Capture the cell that displays the provided text and extract its (x, y) central coordinate. 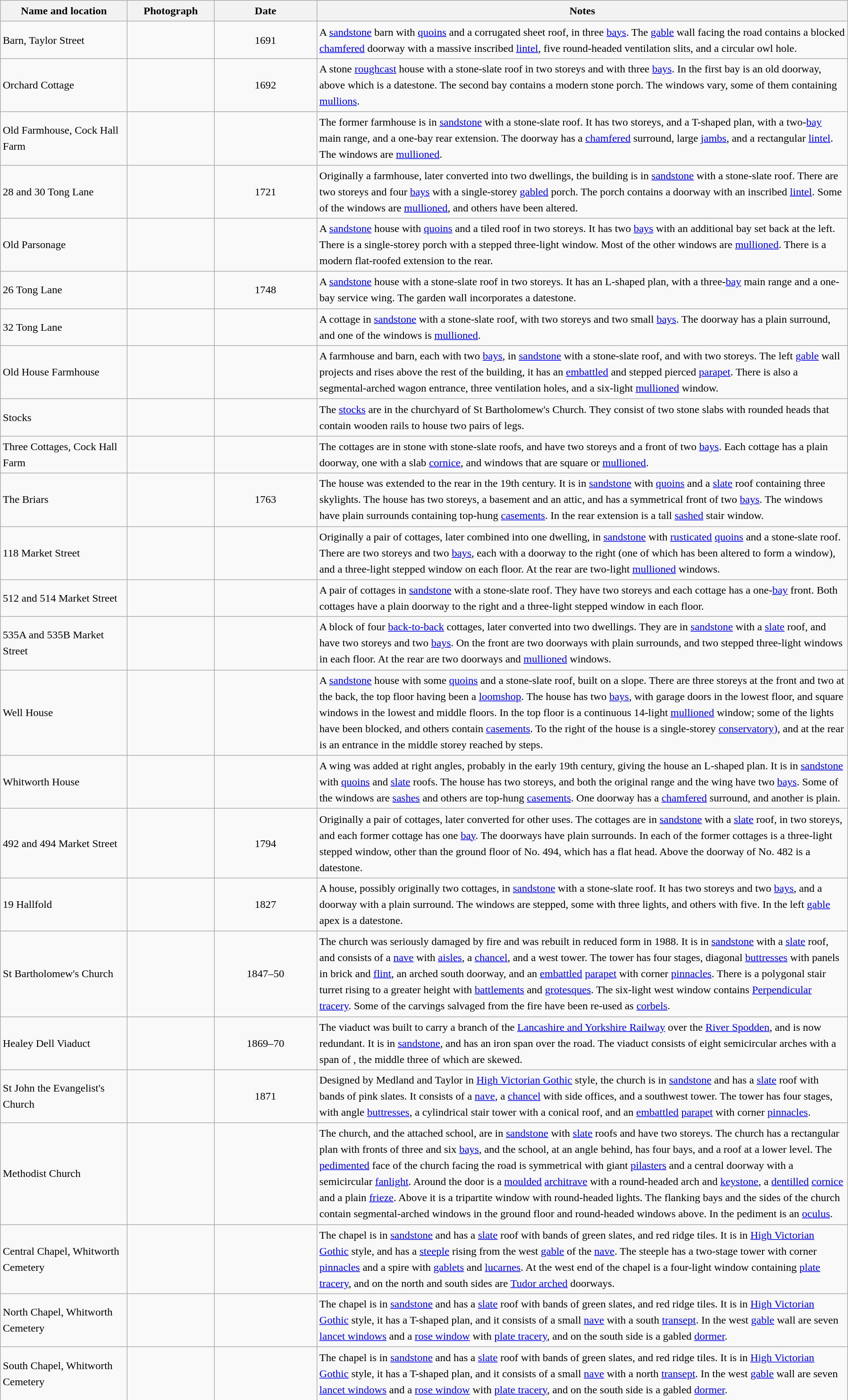
Stocks (64, 417)
1692 (266, 85)
Photograph (171, 11)
1691 (266, 40)
535A and 535B Market Street (64, 644)
Barn, Taylor Street (64, 40)
492 and 494 Market Street (64, 843)
512 and 514 Market Street (64, 598)
Notes (582, 11)
Healey Dell Viaduct (64, 1043)
Three Cottages, Cock Hall Farm (64, 454)
Orchard Cottage (64, 85)
Methodist Church (64, 1174)
1721 (266, 191)
26 Tong Lane (64, 290)
1763 (266, 500)
Name and location (64, 11)
28 and 30 Tong Lane (64, 191)
1871 (266, 1096)
Whitworth House (64, 782)
Central Chapel, Whitworth Cemetery (64, 1259)
Old House Farmhouse (64, 372)
1827 (266, 905)
Old Parsonage (64, 245)
1748 (266, 290)
19 Hallfold (64, 905)
St John the Evangelist's Church (64, 1096)
The Briars (64, 500)
1869–70 (266, 1043)
Date (266, 11)
Old Farmhouse, Cock Hall Farm (64, 139)
St Bartholomew's Church (64, 974)
1794 (266, 843)
North Chapel, Whitworth Cemetery (64, 1320)
South Chapel, Whitworth Cemetery (64, 1373)
1847–50 (266, 974)
Well House (64, 713)
32 Tong Lane (64, 327)
118 Market Street (64, 553)
